Output the [x, y] coordinate of the center of the cell containing the given text.  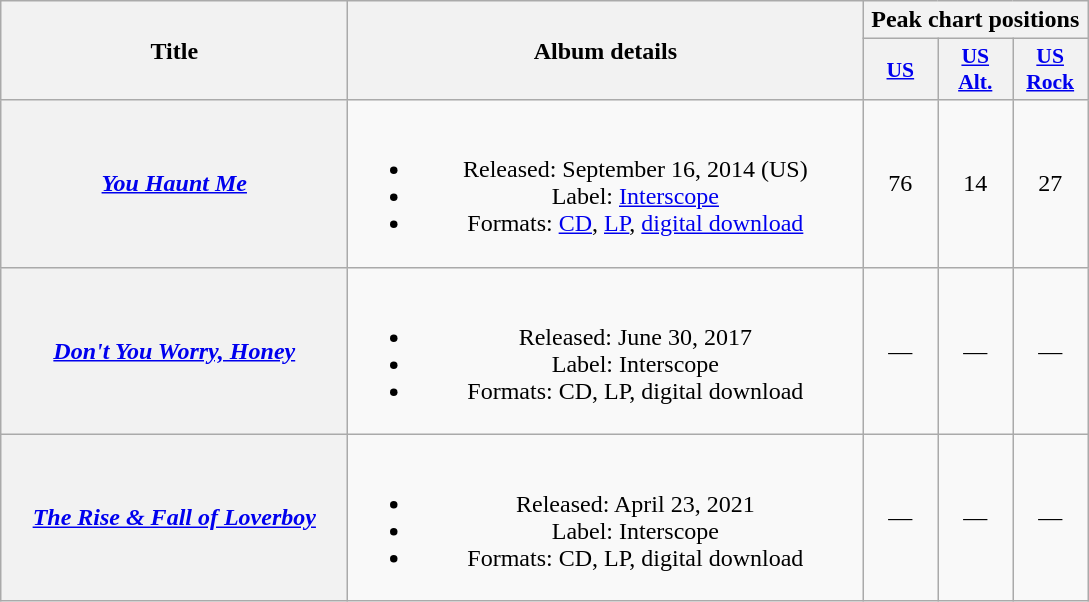
You Haunt Me [174, 184]
The Rise & Fall of Loverboy [174, 518]
Title [174, 50]
27 [1050, 184]
USAlt. [976, 70]
14 [976, 184]
Released: June 30, 2017Label: InterscopeFormats: CD, LP, digital download [606, 350]
USRock [1050, 70]
76 [900, 184]
Released: April 23, 2021Label: InterscopeFormats: CD, LP, digital download [606, 518]
US [900, 70]
Album details [606, 50]
Peak chart positions [976, 20]
Released: September 16, 2014 (US)Label: InterscopeFormats: CD, LP, digital download [606, 184]
Don't You Worry, Honey [174, 350]
